Provide the (X, Y) coordinate of the cell's center where the given text is located.  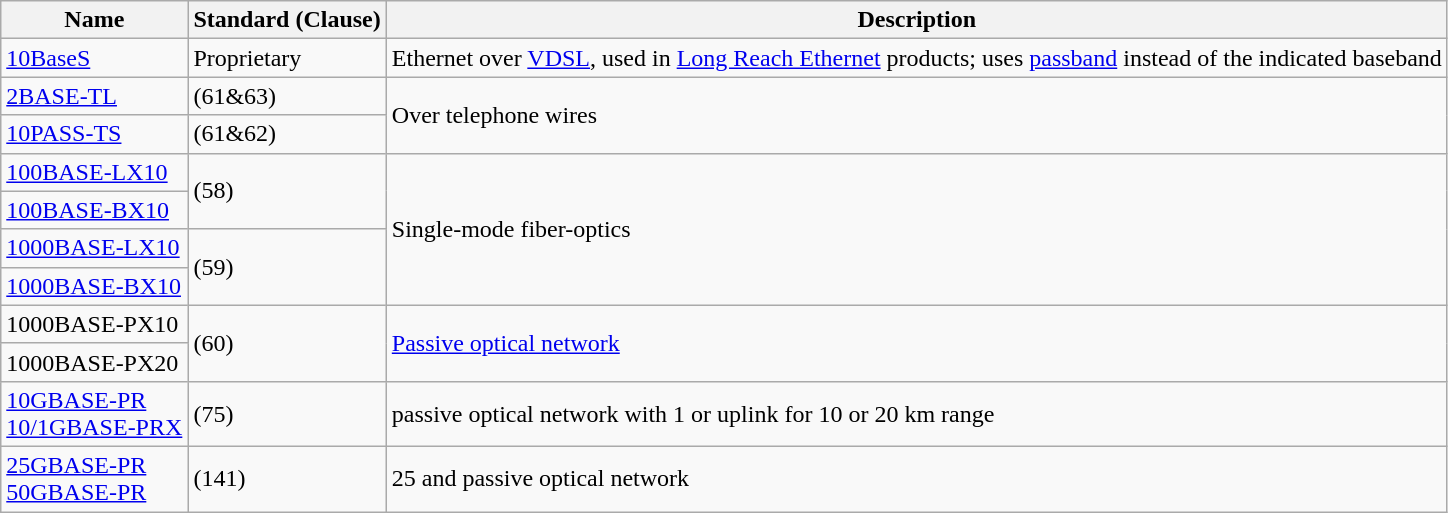
passive optical network with 1 or uplink for 10 or 20 km range (916, 414)
Single-mode fiber-optics (916, 229)
10PASS-TS (94, 134)
10GBASE-PR10/1GBASE-PRX (94, 414)
(75) (287, 414)
2BASE-TL (94, 96)
(141) (287, 478)
25 and passive optical network (916, 478)
Passive optical network (916, 343)
1000BASE-PX10 (94, 324)
25GBASE-PR 50GBASE-PR (94, 478)
(61&63) (287, 96)
Name (94, 20)
1000BASE-LX10 (94, 248)
1000BASE-PX20 (94, 362)
Standard (Clause) (287, 20)
10BaseS (94, 58)
Description (916, 20)
100BASE-LX10 (94, 172)
Proprietary (287, 58)
Ethernet over VDSL, used in Long Reach Ethernet products; uses passband instead of the indicated baseband (916, 58)
(61&62) (287, 134)
(58) (287, 191)
100BASE-BX10 (94, 210)
1000BASE-BX10 (94, 286)
Over telephone wires (916, 115)
(59) (287, 267)
(60) (287, 343)
